Find where the given text appears and provide that cell's center as (x, y) coordinate. 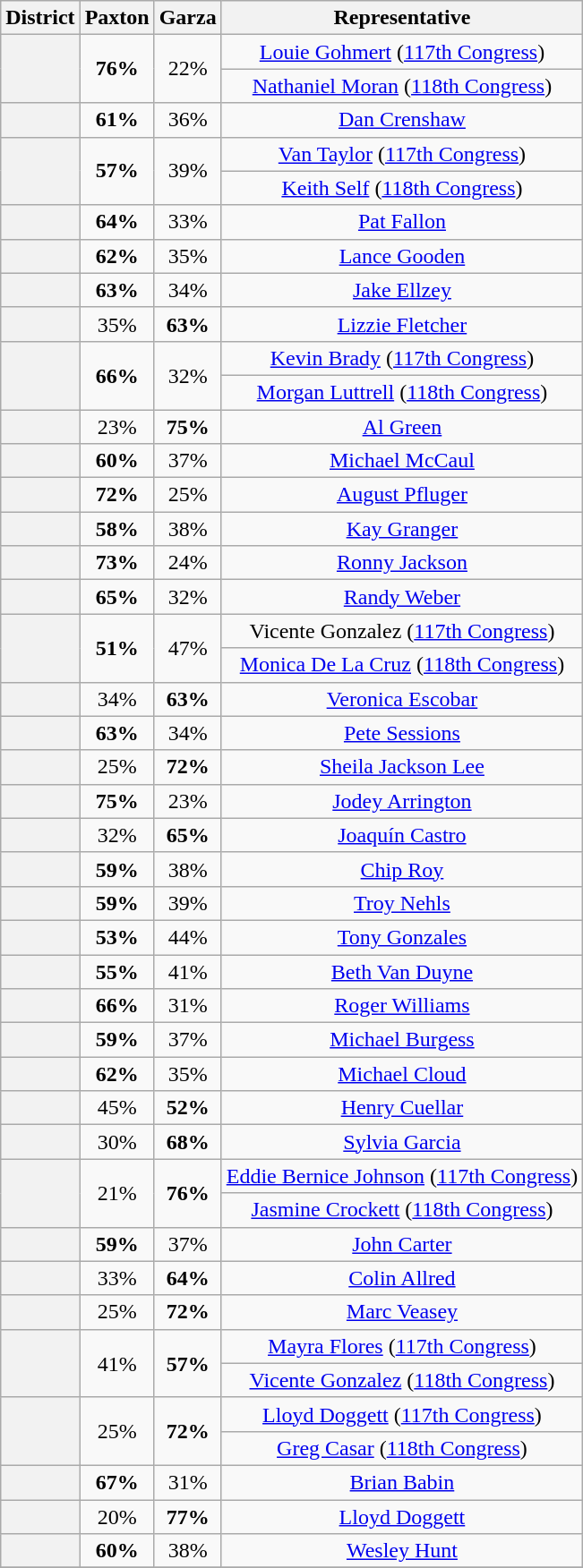
Garza (188, 18)
Morgan Luttrell (118th Congress) (401, 392)
Tony Gonzales (401, 937)
22% (188, 69)
Mayra Flores (117th Congress) (401, 1346)
Brian Babin (401, 1482)
45% (116, 1108)
Pat Fallon (401, 222)
District (40, 18)
44% (188, 937)
Jake Ellzey (401, 290)
Sheila Jackson Lee (401, 767)
Kevin Brady (117th Congress) (401, 358)
Louie Gohmert (117th Congress) (401, 52)
20% (116, 1517)
Beth Van Duyne (401, 971)
Eddie Bernice Johnson (117th Congress) (401, 1176)
Van Taylor (117th Congress) (401, 154)
Greg Casar (118th Congress) (401, 1448)
24% (188, 563)
Chip Roy (401, 869)
Lance Gooden (401, 256)
Dan Crenshaw (401, 120)
51% (116, 648)
Ronny Jackson (401, 563)
Nathaniel Moran (118th Congress) (401, 86)
Pete Sessions (401, 733)
36% (188, 120)
53% (116, 937)
47% (188, 648)
Vicente Gonzalez (117th Congress) (401, 631)
Keith Self (118th Congress) (401, 188)
67% (116, 1482)
55% (116, 971)
Henry Cuellar (401, 1108)
Paxton (116, 18)
61% (116, 120)
Jodey Arrington (401, 801)
Wesley Hunt (401, 1551)
58% (116, 529)
Lloyd Doggett (117th Congress) (401, 1414)
Randy Weber (401, 597)
Monica De La Cruz (118th Congress) (401, 665)
Colin Allred (401, 1278)
August Pfluger (401, 495)
Jasmine Crockett (118th Congress) (401, 1210)
Michael Burgess (401, 1040)
John Carter (401, 1244)
Marc Veasey (401, 1312)
Kay Granger (401, 529)
Lloyd Doggett (401, 1517)
21% (116, 1193)
73% (116, 563)
Veronica Escobar (401, 699)
Troy Nehls (401, 903)
Sylvia Garcia (401, 1142)
30% (116, 1142)
Joaquín Castro (401, 835)
Al Green (401, 427)
Roger Williams (401, 1006)
52% (188, 1108)
Representative (401, 18)
Lizzie Fletcher (401, 324)
77% (188, 1517)
68% (188, 1142)
Michael Cloud (401, 1074)
Vicente Gonzalez (118th Congress) (401, 1380)
Michael McCaul (401, 461)
